Extract the [X, Y] coordinate from the center of the cell holding the provided text.  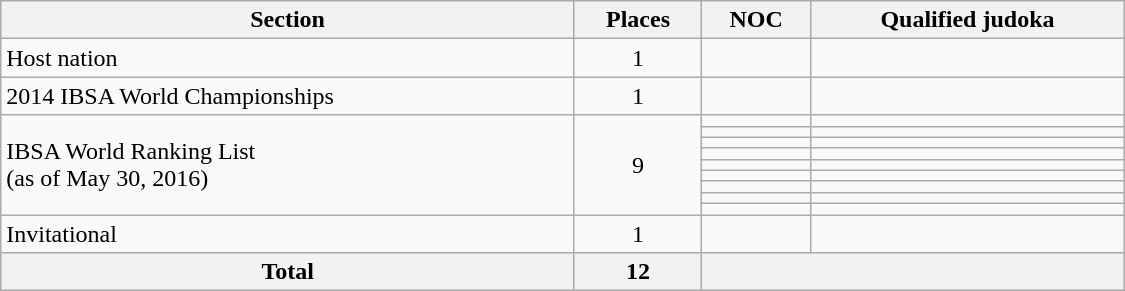
2014 IBSA World Championships [288, 96]
Section [288, 20]
Invitational [288, 233]
Total [288, 272]
12 [638, 272]
9 [638, 165]
IBSA World Ranking List(as of May 30, 2016) [288, 165]
Host nation [288, 58]
Places [638, 20]
NOC [756, 20]
Qualified judoka [968, 20]
